Extract the [x, y] coordinate from the center of the cell holding the provided text.  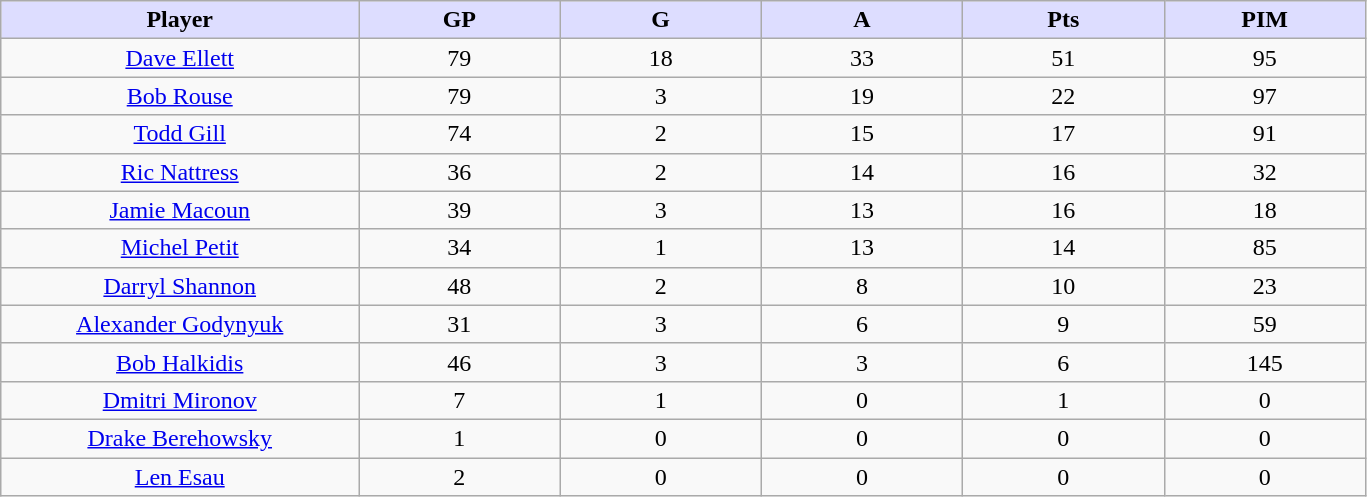
51 [1064, 58]
GP [460, 20]
97 [1264, 96]
48 [460, 286]
10 [1064, 286]
A [862, 20]
32 [1264, 172]
7 [460, 400]
G [660, 20]
39 [460, 210]
23 [1264, 286]
34 [460, 248]
91 [1264, 134]
9 [1064, 324]
31 [460, 324]
Player [180, 20]
Bob Rouse [180, 96]
33 [862, 58]
Drake Berehowsky [180, 438]
Ric Nattress [180, 172]
85 [1264, 248]
59 [1264, 324]
145 [1264, 362]
Len Esau [180, 477]
8 [862, 286]
Dmitri Mironov [180, 400]
Michel Petit [180, 248]
19 [862, 96]
17 [1064, 134]
Darryl Shannon [180, 286]
36 [460, 172]
Todd Gill [180, 134]
46 [460, 362]
Jamie Macoun [180, 210]
Pts [1064, 20]
Alexander Godynyuk [180, 324]
15 [862, 134]
Bob Halkidis [180, 362]
22 [1064, 96]
Dave Ellett [180, 58]
95 [1264, 58]
74 [460, 134]
PIM [1264, 20]
